Find where the given text appears and provide that cell's center as [X, Y] coordinate. 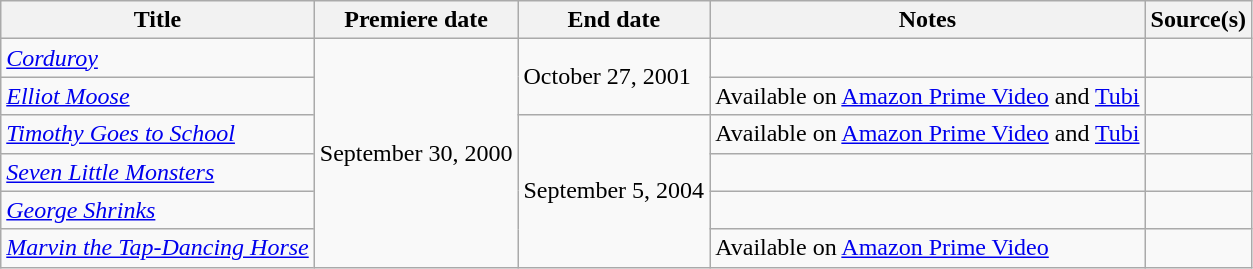
Source(s) [1198, 20]
Elliot Moose [158, 96]
George Shrinks [158, 210]
September 5, 2004 [614, 191]
Timothy Goes to School [158, 134]
Available on Amazon Prime Video [928, 248]
Premiere date [416, 20]
Marvin the Tap-Dancing Horse [158, 248]
September 30, 2000 [416, 153]
October 27, 2001 [614, 77]
Title [158, 20]
Seven Little Monsters [158, 172]
End date [614, 20]
Notes [928, 20]
Corduroy [158, 58]
